Output the [X, Y] coordinate of the center of the cell containing the given text.  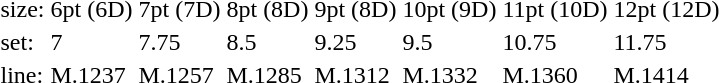
10.75 [555, 42]
8.5 [268, 42]
9.5 [450, 42]
7 [92, 42]
7.75 [180, 42]
9.25 [356, 42]
